For the text-containing cell, return its midpoint in [X, Y] coordinate format. 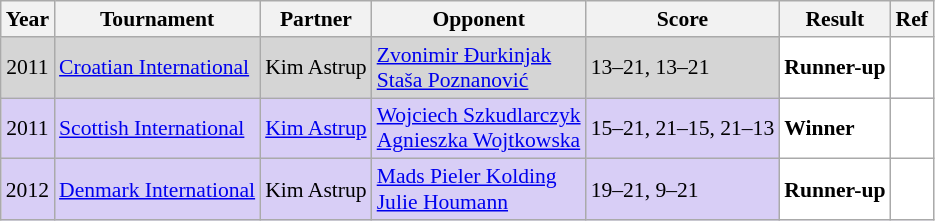
13–21, 13–21 [683, 68]
Ref [912, 19]
Winner [834, 128]
19–21, 9–21 [683, 190]
Score [683, 19]
15–21, 21–15, 21–13 [683, 128]
Year [28, 19]
Denmark International [157, 190]
Mads Pieler Kolding Julie Houmann [479, 190]
Tournament [157, 19]
Opponent [479, 19]
Zvonimir Đurkinjak Staša Poznanović [479, 68]
Partner [316, 19]
Result [834, 19]
2012 [28, 190]
Wojciech Szkudlarczyk Agnieszka Wojtkowska [479, 128]
Croatian International [157, 68]
Scottish International [157, 128]
